Search for the cell housing the specified text and yield its (x, y) center coordinate. 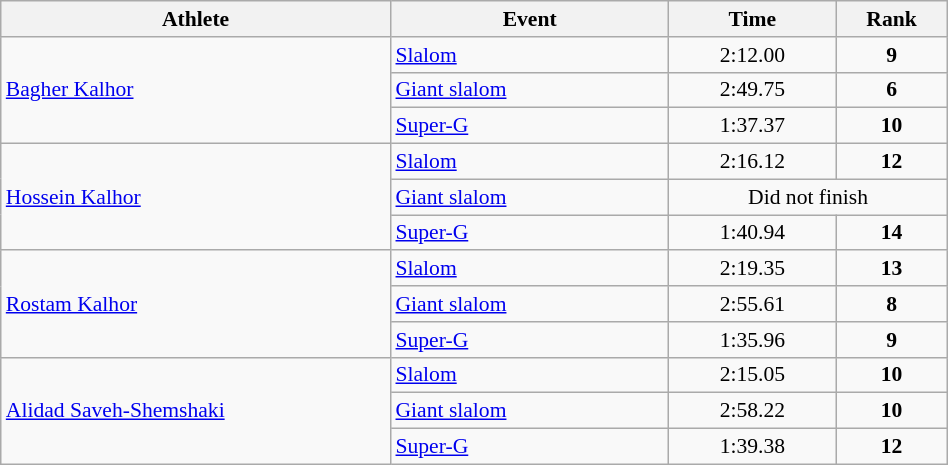
Rank (892, 19)
6 (892, 90)
Time (752, 19)
2:16.12 (752, 162)
14 (892, 233)
2:19.35 (752, 269)
2:58.22 (752, 411)
Athlete (196, 19)
8 (892, 304)
Rostam Kalhor (196, 304)
Alidad Saveh-Shemshaki (196, 410)
2:49.75 (752, 90)
2:55.61 (752, 304)
Did not finish (808, 197)
2:12.00 (752, 55)
Bagher Kalhor (196, 90)
1:37.37 (752, 126)
13 (892, 269)
1:35.96 (752, 340)
1:40.94 (752, 233)
2:15.05 (752, 375)
Hossein Kalhor (196, 198)
1:39.38 (752, 447)
Event (529, 19)
